Locate the cell with the specified text and output its [X, Y] center coordinate. 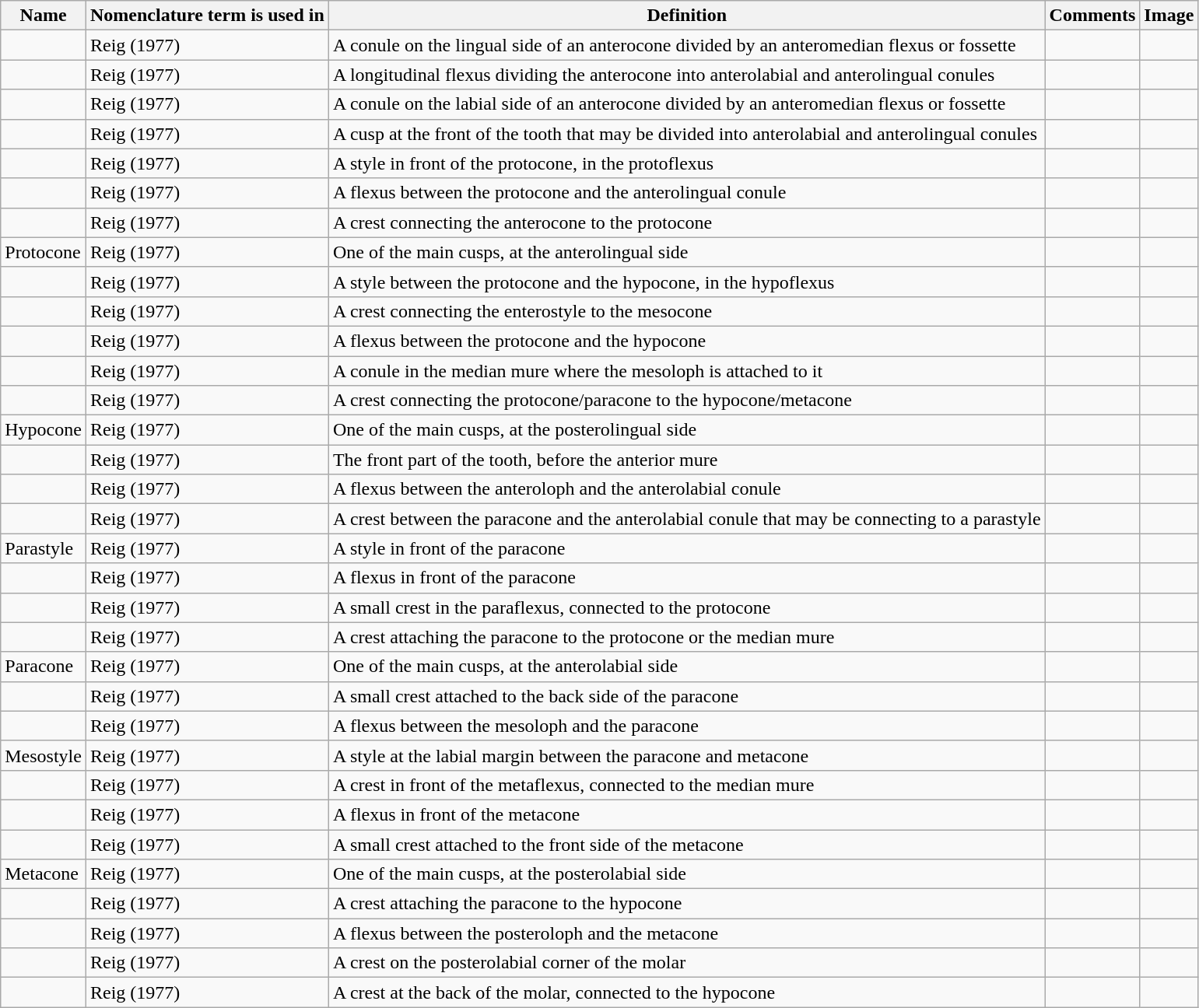
A small crest attached to the back side of the paracone [686, 696]
A flexus between the anteroloph and the anterolabial conule [686, 489]
A conule in the median mure where the mesoloph is attached to it [686, 371]
A crest connecting the enterostyle to the mesocone [686, 311]
A flexus between the protocone and the anterolingual conule [686, 193]
One of the main cusps, at the anterolingual side [686, 252]
A crest attaching the paracone to the hypocone [686, 904]
The front part of the tooth, before the anterior mure [686, 460]
Image [1169, 16]
A crest attaching the paracone to the protocone or the median mure [686, 637]
Metacone [44, 874]
A crest on the posterolabial corner of the molar [686, 963]
A conule on the labial side of an anterocone divided by an anteromedian flexus or fossette [686, 104]
One of the main cusps, at the anterolabial side [686, 667]
A conule on the lingual side of an anterocone divided by an anteromedian flexus or fossette [686, 45]
A crest between the paracone and the anterolabial conule that may be connecting to a parastyle [686, 519]
A flexus between the mesoloph and the paracone [686, 726]
Nomenclature term is used in [207, 16]
Protocone [44, 252]
Paracone [44, 667]
A longitudinal flexus dividing the anterocone into anterolabial and anterolingual conules [686, 75]
A style between the protocone and the hypocone, in the hypoflexus [686, 282]
A crest at the back of the molar, connected to the hypocone [686, 992]
Mesostyle [44, 755]
A small crest attached to the front side of the metacone [686, 844]
One of the main cusps, at the posterolabial side [686, 874]
Hypocone [44, 430]
A flexus in front of the paracone [686, 578]
A crest in front of the metaflexus, connected to the median mure [686, 785]
A cusp at the front of the tooth that may be divided into anterolabial and anterolingual conules [686, 134]
Definition [686, 16]
A crest connecting the protocone/paracone to the hypocone/metacone [686, 401]
Name [44, 16]
A flexus between the protocone and the hypocone [686, 341]
One of the main cusps, at the posterolingual side [686, 430]
A style in front of the paracone [686, 548]
A crest connecting the anterocone to the protocone [686, 222]
A flexus in front of the metacone [686, 814]
A small crest in the paraflexus, connected to the protocone [686, 607]
A style at the labial margin between the paracone and metacone [686, 755]
A flexus between the posteroloph and the metacone [686, 933]
A style in front of the protocone, in the protoflexus [686, 163]
Parastyle [44, 548]
Comments [1092, 16]
